Search for the cell housing the specified text and yield its [X, Y] center coordinate. 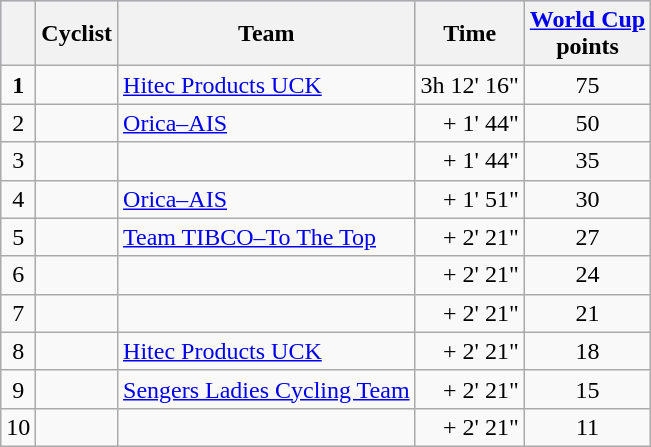
World Cuppoints [587, 34]
18 [587, 351]
35 [587, 161]
15 [587, 389]
75 [587, 85]
50 [587, 123]
11 [587, 427]
Cyclist [77, 34]
Team [267, 34]
3h 12' 16" [470, 85]
8 [18, 351]
5 [18, 237]
Time [470, 34]
24 [587, 275]
Team TIBCO–To The Top [267, 237]
4 [18, 199]
1 [18, 85]
+ 1' 51" [470, 199]
2 [18, 123]
9 [18, 389]
3 [18, 161]
21 [587, 313]
30 [587, 199]
7 [18, 313]
6 [18, 275]
27 [587, 237]
10 [18, 427]
Sengers Ladies Cycling Team [267, 389]
